Scan for the cell matching the given text and deliver its [X, Y] coordinate at center. 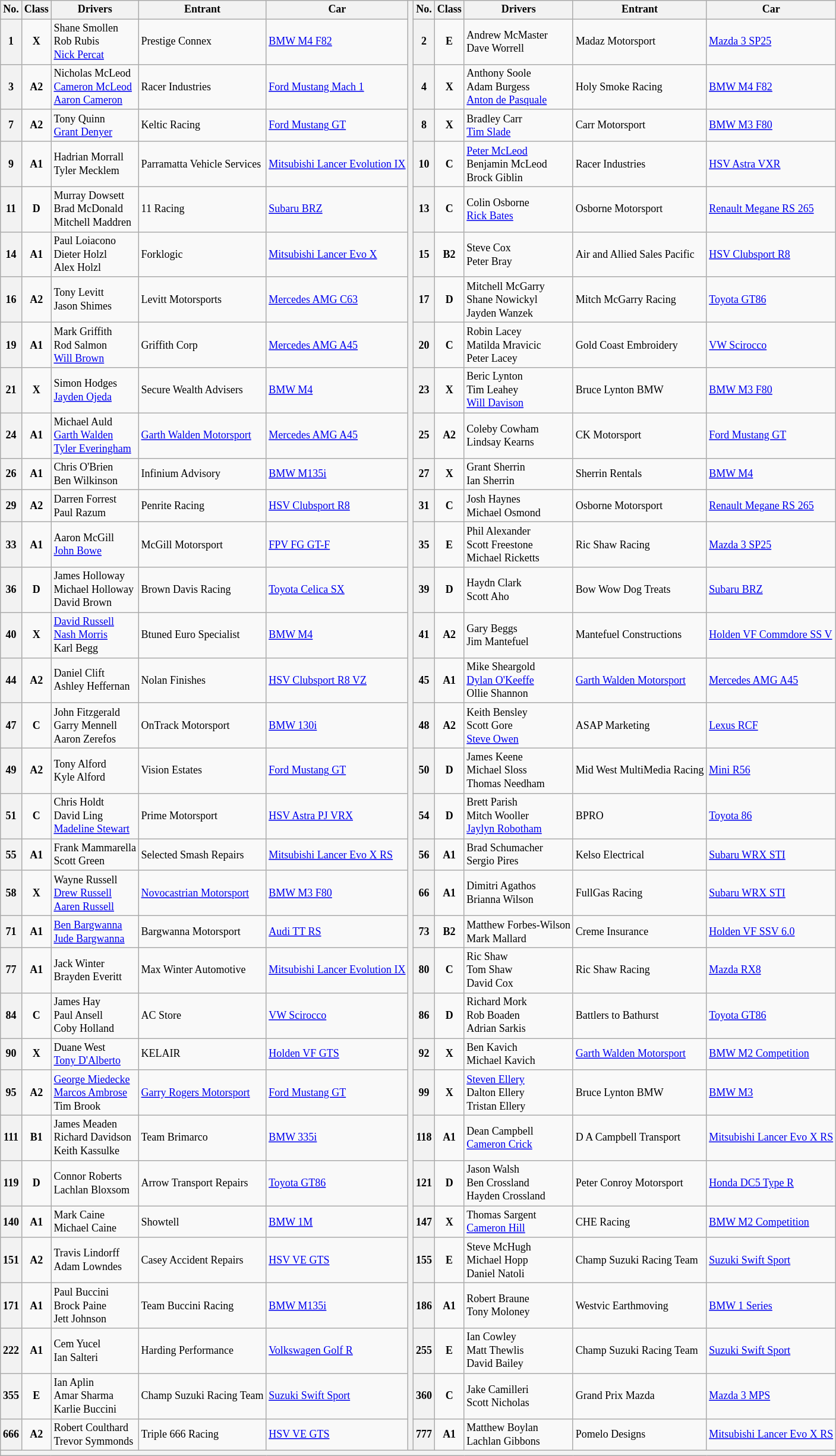
HSV Astra PJ VRX [337, 816]
James HollowayMichael HollowayDavid Brown [95, 590]
Garry Rogers Motorsport [202, 1092]
Grant SherrinIan Sherrin [518, 474]
4 [424, 87]
39 [424, 590]
Griffith Corp [202, 345]
24 [11, 435]
Simon HodgesJayden Ojeda [95, 390]
Triple 666 Racing [202, 1435]
Gary BeggsJim Mantefuel [518, 635]
Mark GriffithRod SalmonWill Brown [95, 345]
Peter McLeodBenjamin McLeodBrock Giblin [518, 164]
Chris O'BrienBen Wilkinson [95, 474]
Paul BucciniBrock PaineJett Johnson [95, 1306]
Jason WalshBen CrosslandHayden Crossland [518, 1183]
40 [11, 635]
FPV FG GT-F [337, 544]
Colin OsborneRick Bates [518, 209]
CHE Racing [639, 1222]
Nolan Finishes [202, 680]
Ford Mustang Mach 1 [337, 87]
Shane SmollenRob RubisNick Percat [95, 42]
186 [424, 1306]
56 [424, 855]
Matthew BoylanLachlan Gibbons [518, 1435]
Air and Allied Sales Pacific [639, 254]
HSV Astra VXR [771, 164]
BMW 130i [337, 725]
Mantefuel Constructions [639, 635]
Ben BargwannaJude Bargwanna [95, 932]
Novocastrian Motorsport [202, 893]
Mercedes AMG C63 [337, 299]
Mazda RX8 [771, 970]
Steve CoxPeter Bray [518, 254]
BMW M3 [771, 1092]
Madaz Motorsport [639, 42]
11 Racing [202, 209]
Bow Wow Dog Treats [639, 590]
Mitch McGarry Racing [639, 299]
ASAP Marketing [639, 725]
AC Store [202, 1015]
McGill Motorsport [202, 544]
27 [424, 474]
CK Motorsport [639, 435]
Anthony SooleAdam BurgessAnton de Pasquale [518, 87]
Steven ElleryDalton ElleryTristan Ellery [518, 1092]
111 [11, 1138]
Andrew McMasterDave Worrell [518, 42]
Brett ParishMitch WoollerJaylyn Robotham [518, 816]
Showtell [202, 1222]
Wayne RussellDrew RussellAaren Russell [95, 893]
Ian CowleyMatt ThewlisDavid Bailey [518, 1351]
Daniel CliftAshley Heffernan [95, 680]
John FitzgeraldGarry MennellAaron Zerefos [95, 725]
51 [11, 816]
80 [424, 970]
Darren ForrestPaul Razum [95, 506]
Phil AlexanderScott FreestoneMichael Ricketts [518, 544]
Honda DC5 Type R [771, 1183]
Robin LaceyMatilda MravicicPeter Lacey [518, 345]
777 [424, 1435]
BMW 335i [337, 1138]
44 [11, 680]
66 [424, 893]
Thomas SargentCameron Hill [518, 1222]
Robert CoulthardTrevor Symmonds [95, 1435]
48 [424, 725]
Mike SheargoldDylan O'KeeffeOllie Shannon [518, 680]
Travis LindorffAdam Lowndes [95, 1260]
19 [11, 345]
666 [11, 1435]
OnTrack Motorsport [202, 725]
Richard MorkRob BoadenAdrian Sarkis [518, 1015]
45 [424, 680]
15 [424, 254]
Holden VF GTS [337, 1054]
Peter Conroy Motorsport [639, 1183]
Lexus RCF [771, 725]
Prime Motorsport [202, 816]
Holden VF Commdore SS V [771, 635]
Robert BrauneTony Moloney [518, 1306]
73 [424, 932]
Josh HaynesMichael Osmond [518, 506]
Audi TT RS [337, 932]
Dean CampbellCameron Crick [518, 1138]
Cem YucelIan Salteri [95, 1351]
BPRO [639, 816]
Westvic Earthmoving [639, 1306]
140 [11, 1222]
54 [424, 816]
20 [424, 345]
Btuned Euro Specialist [202, 635]
Ric ShawTom ShawDavid Cox [518, 970]
HSV Clubsport R8 VZ [337, 680]
Penrite Racing [202, 506]
Volkswagen Golf R [337, 1351]
Carr Motorsport [639, 125]
49 [11, 770]
Mazda 3 MPS [771, 1396]
Ben KavichMichael Kavich [518, 1054]
Mini R56 [771, 770]
Sherrin Rentals [639, 474]
Jake CamilleriScott Nicholas [518, 1396]
Aaron McGillJohn Bowe [95, 544]
Matthew Forbes-WilsonMark Mallard [518, 932]
BMW 1 Series [771, 1306]
Brown Davis Racing [202, 590]
71 [11, 932]
Chris HoldtDavid LingMadeline Stewart [95, 816]
Holden VF SSV 6.0 [771, 932]
Battlers to Bathurst [639, 1015]
92 [424, 1054]
355 [11, 1396]
George MiedeckeMarcos AmbroseTim Brook [95, 1092]
8 [424, 125]
Secure Wealth Advisers [202, 390]
16 [11, 299]
Prestige Connex [202, 42]
Infinium Advisory [202, 474]
29 [11, 506]
B1 [36, 1138]
21 [11, 390]
36 [11, 590]
Steve McHughMichael HoppDaniel Natoli [518, 1260]
Ian AplinAmar SharmaKarlie Buccini [95, 1396]
255 [424, 1351]
121 [424, 1183]
BMW 1M [337, 1222]
2 [424, 42]
Creme Insurance [639, 932]
Max Winter Automotive [202, 970]
10 [424, 164]
86 [424, 1015]
Mark CaineMichael Caine [95, 1222]
58 [11, 893]
33 [11, 544]
77 [11, 970]
Jack WinterBrayden Everitt [95, 970]
25 [424, 435]
118 [424, 1138]
35 [424, 544]
Team Brimarco [202, 1138]
90 [11, 1054]
Mitsubishi Lancer Evo X [337, 254]
119 [11, 1183]
3 [11, 87]
31 [424, 506]
Nicholas McLeodCameron McLeodAaron Cameron [95, 87]
360 [424, 1396]
Toyota Celica SX [337, 590]
Tony AlfordKyle Alford [95, 770]
KELAIR [202, 1054]
55 [11, 855]
Selected Smash Repairs [202, 855]
Harding Performance [202, 1351]
Brad SchumacherSergio Pires [518, 855]
17 [424, 299]
Beric LyntonTim LeaheyWill Davison [518, 390]
14 [11, 254]
41 [424, 635]
47 [11, 725]
Forklogic [202, 254]
155 [424, 1260]
Hadrian MorrallTyler Mecklem [95, 164]
147 [424, 1222]
26 [11, 474]
9 [11, 164]
Michael AuldGarth WaldenTyler Everingham [95, 435]
Keltic Racing [202, 125]
Connor RobertsLachlan Bloxsom [95, 1183]
Toyota 86 [771, 816]
Pomelo Designs [639, 1435]
Holy Smoke Racing [639, 87]
Casey Accident Repairs [202, 1260]
84 [11, 1015]
50 [424, 770]
Dimitri AgathosBrianna Wilson [518, 893]
Mid West MultiMedia Racing [639, 770]
Murray DowsettBrad McDonaldMitchell Maddren [95, 209]
Levitt Motorsports [202, 299]
James MeadenRichard DavidsonKeith Kassulke [95, 1138]
Frank MammarellaScott Green [95, 855]
Team Buccini Racing [202, 1306]
1 [11, 42]
99 [424, 1092]
Coleby CowhamLindsay Kearns [518, 435]
Tony QuinnGrant Denyer [95, 125]
Arrow Transport Repairs [202, 1183]
23 [424, 390]
Paul LoiaconoDieter HolzlAlex Holzl [95, 254]
Vision Estates [202, 770]
95 [11, 1092]
Grand Prix Mazda [639, 1396]
Duane WestTony D'Alberto [95, 1054]
Bargwanna Motorsport [202, 932]
Kelso Electrical [639, 855]
171 [11, 1306]
Keith BensleyScott GoreSteve Owen [518, 725]
Haydn ClarkScott Aho [518, 590]
222 [11, 1351]
11 [11, 209]
James HayPaul AnsellCoby Holland [95, 1015]
Gold Coast Embroidery [639, 345]
David RussellNash MorrisKarl Begg [95, 635]
FullGas Racing [639, 893]
Bradley CarrTim Slade [518, 125]
James KeeneMichael SlossThomas Needham [518, 770]
D A Campbell Transport [639, 1138]
Parramatta Vehicle Services [202, 164]
Tony LevittJason Shimes [95, 299]
151 [11, 1260]
7 [11, 125]
13 [424, 209]
Mitchell McGarryShane NowickylJayden Wanzek [518, 299]
